Capture the cell that displays the provided text and extract its [x, y] central coordinate. 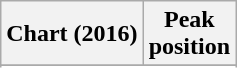
Peakposition [189, 34]
Chart (2016) [72, 34]
